From the cell containing the given text, extract its center point as [X, Y] coordinate. 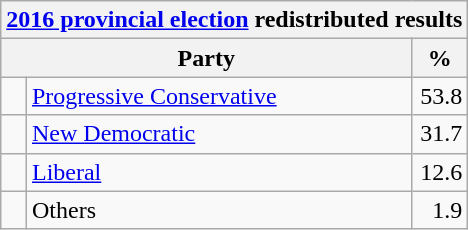
Liberal [218, 172]
31.7 [440, 134]
Progressive Conservative [218, 96]
Others [218, 210]
New Democratic [218, 134]
53.8 [440, 96]
2016 provincial election redistributed results [234, 20]
% [440, 58]
Party [206, 58]
12.6 [440, 172]
1.9 [440, 210]
